Scan for the cell matching the given text and deliver its [X, Y] coordinate at center. 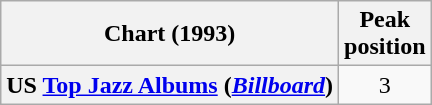
3 [385, 85]
US Top Jazz Albums (Billboard) [170, 85]
Chart (1993) [170, 34]
Peakposition [385, 34]
